Capture the cell that displays the provided text and extract its [X, Y] central coordinate. 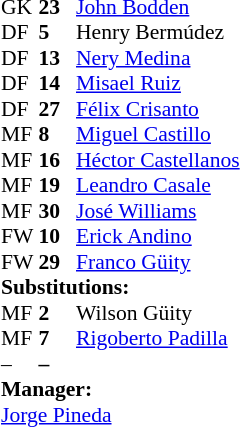
Félix Crisanto [158, 109]
29 [57, 262]
Miguel Castillo [158, 135]
7 [57, 339]
14 [57, 83]
Henry Bermúdez [158, 33]
Misael Ruiz [158, 83]
Leandro Casale [158, 185]
Rigoberto Padilla [158, 339]
2 [57, 313]
Héctor Castellanos [158, 160]
Substitutions: [120, 287]
Wilson Güity [158, 313]
5 [57, 33]
27 [57, 109]
19 [57, 185]
8 [57, 135]
10 [57, 237]
13 [57, 58]
Manager: [120, 389]
30 [57, 211]
Franco Güity [158, 262]
16 [57, 160]
Nery Medina [158, 58]
José Williams [158, 211]
Erick Andino [158, 237]
